Return the (x, y) coordinate for the center point of the cell that contains the specified text.  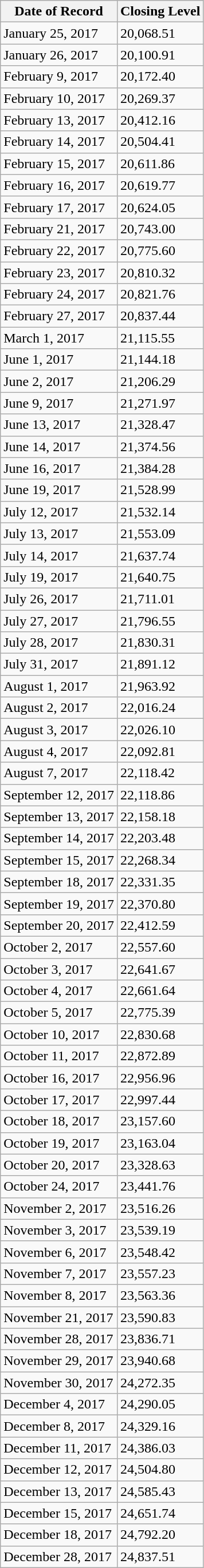
October 18, 2017 (59, 1121)
20,624.05 (160, 207)
22,268.34 (160, 860)
24,504.80 (160, 1470)
July 31, 2017 (59, 664)
22,118.86 (160, 795)
June 9, 2017 (59, 403)
July 12, 2017 (59, 512)
July 26, 2017 (59, 599)
20,611.86 (160, 164)
October 17, 2017 (59, 1100)
21,830.31 (160, 643)
October 19, 2017 (59, 1143)
24,837.51 (160, 1557)
24,329.16 (160, 1426)
September 20, 2017 (59, 925)
22,158.18 (160, 817)
23,548.42 (160, 1252)
December 13, 2017 (59, 1491)
November 30, 2017 (59, 1383)
22,641.67 (160, 969)
20,810.32 (160, 273)
23,590.83 (160, 1317)
June 2, 2017 (59, 381)
21,891.12 (160, 664)
August 1, 2017 (59, 686)
November 21, 2017 (59, 1317)
February 23, 2017 (59, 273)
20,068.51 (160, 33)
July 14, 2017 (59, 555)
22,557.60 (160, 947)
February 14, 2017 (59, 142)
August 4, 2017 (59, 751)
August 2, 2017 (59, 708)
July 28, 2017 (59, 643)
June 13, 2017 (59, 425)
October 20, 2017 (59, 1165)
22,016.24 (160, 708)
20,269.37 (160, 98)
20,172.40 (160, 77)
22,092.81 (160, 751)
22,775.39 (160, 1013)
23,539.19 (160, 1230)
February 21, 2017 (59, 229)
20,619.77 (160, 185)
24,651.74 (160, 1513)
December 18, 2017 (59, 1535)
22,026.10 (160, 730)
22,412.59 (160, 925)
September 14, 2017 (59, 838)
23,328.63 (160, 1165)
23,557.23 (160, 1273)
21,796.55 (160, 620)
July 19, 2017 (59, 577)
21,115.55 (160, 338)
December 11, 2017 (59, 1448)
21,328.47 (160, 425)
June 14, 2017 (59, 447)
October 11, 2017 (59, 1056)
20,821.76 (160, 295)
October 10, 2017 (59, 1034)
24,386.03 (160, 1448)
23,940.68 (160, 1361)
October 2, 2017 (59, 947)
October 5, 2017 (59, 1013)
February 15, 2017 (59, 164)
24,290.05 (160, 1404)
21,553.09 (160, 534)
24,272.35 (160, 1383)
20,775.60 (160, 250)
October 4, 2017 (59, 991)
22,872.89 (160, 1056)
November 29, 2017 (59, 1361)
February 9, 2017 (59, 77)
January 25, 2017 (59, 33)
July 13, 2017 (59, 534)
23,163.04 (160, 1143)
22,661.64 (160, 991)
June 16, 2017 (59, 468)
21,384.28 (160, 468)
21,271.97 (160, 403)
October 16, 2017 (59, 1078)
February 22, 2017 (59, 250)
September 15, 2017 (59, 860)
20,743.00 (160, 229)
20,100.91 (160, 55)
22,331.35 (160, 882)
October 24, 2017 (59, 1187)
February 27, 2017 (59, 316)
November 6, 2017 (59, 1252)
March 1, 2017 (59, 338)
20,837.44 (160, 316)
December 28, 2017 (59, 1557)
September 13, 2017 (59, 817)
June 1, 2017 (59, 360)
23,157.60 (160, 1121)
24,585.43 (160, 1491)
February 16, 2017 (59, 185)
February 10, 2017 (59, 98)
23,563.36 (160, 1295)
21,374.56 (160, 447)
20,412.16 (160, 120)
23,516.26 (160, 1208)
21,963.92 (160, 686)
Date of Record (59, 11)
Closing Level (160, 11)
21,144.18 (160, 360)
February 24, 2017 (59, 295)
November 28, 2017 (59, 1339)
22,997.44 (160, 1100)
February 17, 2017 (59, 207)
November 2, 2017 (59, 1208)
January 26, 2017 (59, 55)
21,711.01 (160, 599)
October 3, 2017 (59, 969)
September 18, 2017 (59, 882)
August 7, 2017 (59, 773)
22,956.96 (160, 1078)
21,528.99 (160, 490)
21,532.14 (160, 512)
22,118.42 (160, 773)
23,441.76 (160, 1187)
February 13, 2017 (59, 120)
November 7, 2017 (59, 1273)
21,637.74 (160, 555)
September 19, 2017 (59, 904)
November 3, 2017 (59, 1230)
22,370.80 (160, 904)
December 8, 2017 (59, 1426)
June 19, 2017 (59, 490)
July 27, 2017 (59, 620)
21,206.29 (160, 381)
December 4, 2017 (59, 1404)
August 3, 2017 (59, 730)
23,836.71 (160, 1339)
September 12, 2017 (59, 795)
21,640.75 (160, 577)
November 8, 2017 (59, 1295)
22,203.48 (160, 838)
22,830.68 (160, 1034)
December 15, 2017 (59, 1513)
December 12, 2017 (59, 1470)
24,792.20 (160, 1535)
20,504.41 (160, 142)
